Scan for the cell matching the given text and deliver its (X, Y) coordinate at center. 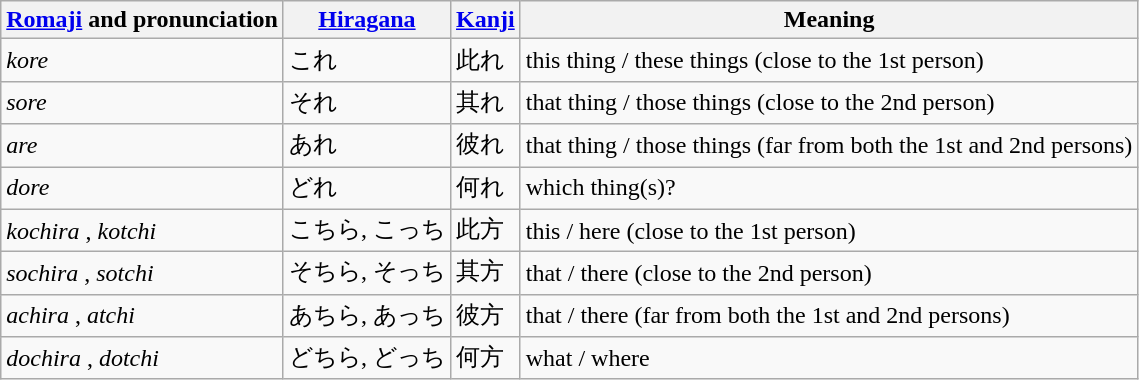
Kanji (485, 20)
that / there (close to the 2nd person) (829, 274)
どちら, どっち (366, 358)
あちら, あっち (366, 316)
これ (366, 60)
this thing / these things (close to the 1st person) (829, 60)
Meaning (829, 20)
this / here (close to the 1st person) (829, 230)
彼れ (485, 146)
kochira , kotchi (142, 230)
which thing(s)? (829, 188)
kore (142, 60)
that / there (far from both the 1st and 2nd persons) (829, 316)
dore (142, 188)
どれ (366, 188)
そちら, そっち (366, 274)
何方 (485, 358)
that thing / those things (close to the 2nd person) (829, 102)
此方 (485, 230)
こちら, こっち (366, 230)
彼方 (485, 316)
Romaji and pronunciation (142, 20)
sore (142, 102)
それ (366, 102)
dochira , dotchi (142, 358)
あれ (366, 146)
that thing / those things (far from both the 1st and 2nd persons) (829, 146)
what / where (829, 358)
此れ (485, 60)
其れ (485, 102)
其方 (485, 274)
sochira , sotchi (142, 274)
何れ (485, 188)
are (142, 146)
Hiragana (366, 20)
achira , atchi (142, 316)
